Extract the (X, Y) coordinate from the center of the cell holding the provided text.  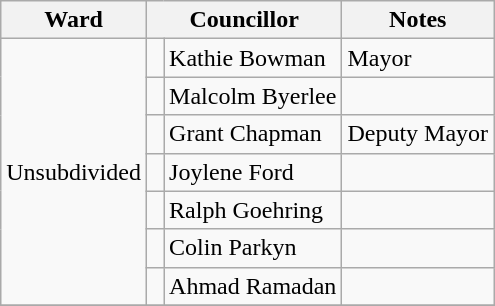
Unsubdivided (74, 172)
Notes (418, 20)
Mayor (418, 58)
Kathie Bowman (253, 58)
Councillor (244, 20)
Joylene Ford (253, 172)
Deputy Mayor (418, 134)
Malcolm Byerlee (253, 96)
Grant Chapman (253, 134)
Ward (74, 20)
Ralph Goehring (253, 210)
Ahmad Ramadan (253, 286)
Colin Parkyn (253, 248)
